Return [X, Y] of the center of cell containing provided text 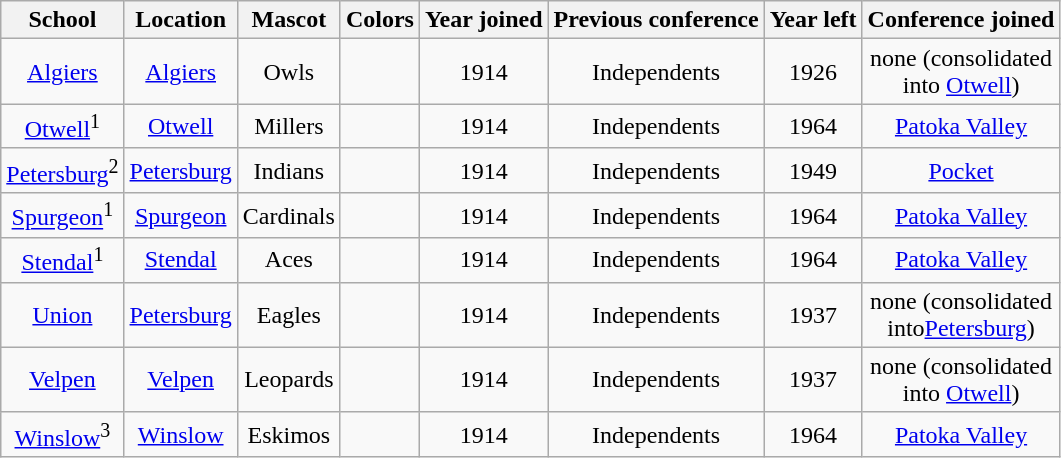
Millers [288, 126]
Spurgeon1 [62, 216]
1949 [813, 170]
Mascot [288, 20]
Aces [288, 260]
Cardinals [288, 216]
Otwell1 [62, 126]
Spurgeon [180, 216]
Indians [288, 170]
Otwell [180, 126]
Pocket [961, 170]
Colors [380, 20]
none (consolidatedintoPetersburg) [961, 314]
Location [180, 20]
Owls [288, 72]
Union [62, 314]
Previous conference [656, 20]
Stendal1 [62, 260]
1926 [813, 72]
Year joined [484, 20]
Conference joined [961, 20]
Leopards [288, 380]
Year left [813, 20]
Stendal [180, 260]
Winslow [180, 434]
Eskimos [288, 434]
Winslow3 [62, 434]
School [62, 20]
Petersburg2 [62, 170]
Eagles [288, 314]
